Determine the (x, y) coordinate at the center of the cell enclosing the given text.  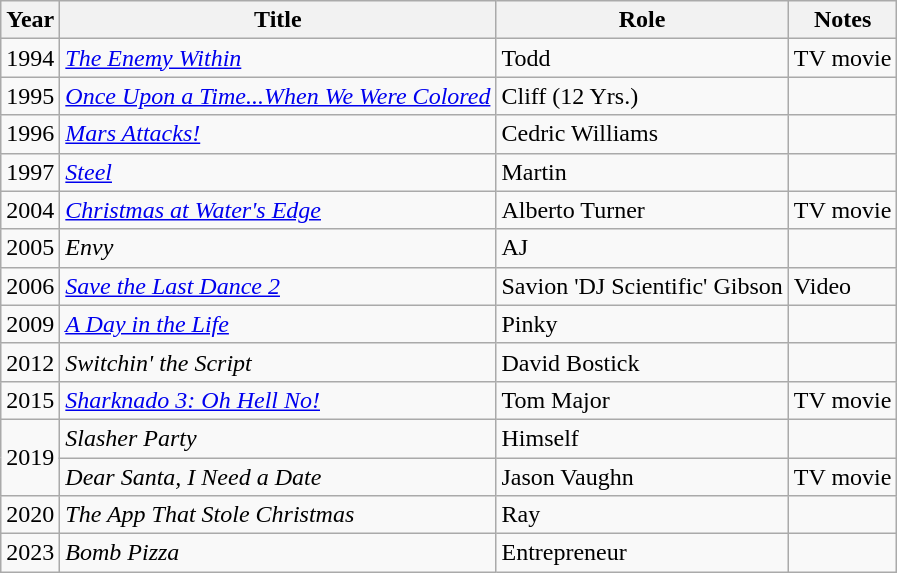
Notes (842, 20)
Switchin' the Script (278, 362)
Steel (278, 172)
Savion 'DJ Scientific' Gibson (642, 286)
2015 (30, 400)
Cliff (12 Yrs.) (642, 96)
Envy (278, 248)
Martin (642, 172)
Cedric Williams (642, 134)
AJ (642, 248)
1995 (30, 96)
Mars Attacks! (278, 134)
Bomb Pizza (278, 553)
2005 (30, 248)
Slasher Party (278, 438)
2006 (30, 286)
2009 (30, 324)
Christmas at Water's Edge (278, 210)
Once Upon a Time...When We Were Colored (278, 96)
Tom Major (642, 400)
Save the Last Dance 2 (278, 286)
Dear Santa, I Need a Date (278, 477)
The App That Stole Christmas (278, 515)
Year (30, 20)
Pinky (642, 324)
The Enemy Within (278, 58)
Video (842, 286)
1994 (30, 58)
Title (278, 20)
David Bostick (642, 362)
Todd (642, 58)
A Day in the Life (278, 324)
Himself (642, 438)
2023 (30, 553)
2020 (30, 515)
Alberto Turner (642, 210)
Ray (642, 515)
Role (642, 20)
2012 (30, 362)
Jason Vaughn (642, 477)
Entrepreneur (642, 553)
Sharknado 3: Oh Hell No! (278, 400)
2019 (30, 457)
1996 (30, 134)
2004 (30, 210)
1997 (30, 172)
